For the text-containing cell, return its midpoint in (x, y) coordinate format. 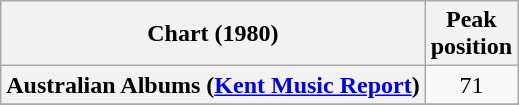
Australian Albums (Kent Music Report) (213, 85)
Chart (1980) (213, 34)
71 (471, 85)
Peakposition (471, 34)
